Pinpoint the cell where the given text exists, returning its [x, y] midpoint coordinate. 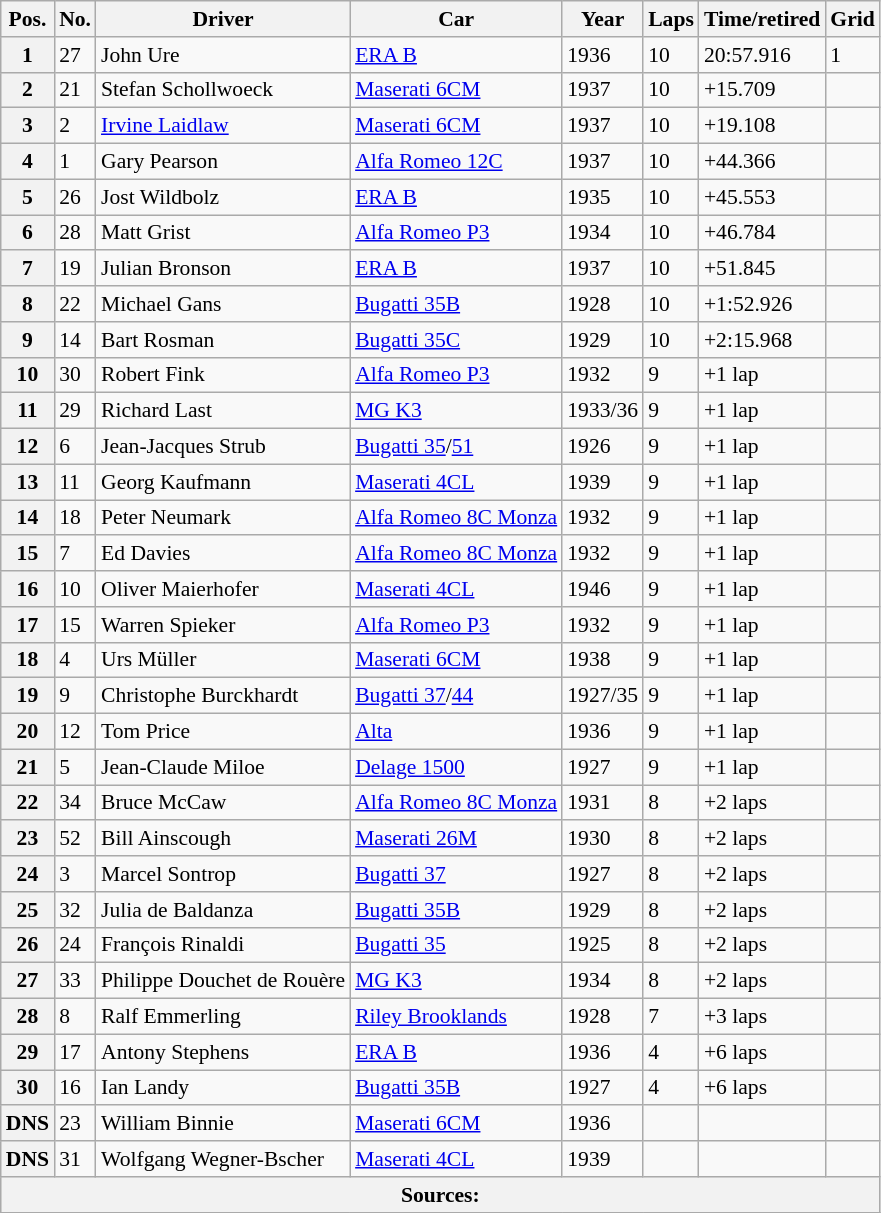
Oliver Maierhofer [223, 589]
Driver [223, 19]
Alta [456, 732]
1930 [602, 839]
Alfa Romeo 12C [456, 162]
13 [28, 482]
1935 [602, 197]
Richard Last [223, 411]
Peter Neumark [223, 518]
32 [75, 910]
Philippe Douchet de Rouère [223, 981]
Car [456, 19]
Pos. [28, 19]
52 [75, 839]
1933/36 [602, 411]
Matt Grist [223, 233]
Gary Pearson [223, 162]
Bugatti 35C [456, 340]
Sources: [440, 1195]
+51.845 [762, 269]
+19.108 [762, 126]
+46.784 [762, 233]
William Binnie [223, 1124]
Time/retired [762, 19]
Jost Wildbolz [223, 197]
31 [75, 1159]
Michael Gans [223, 304]
Tom Price [223, 732]
1931 [602, 803]
Grid [852, 19]
Marcel Sontrop [223, 874]
Antony Stephens [223, 1052]
Laps [671, 19]
Bill Ainscough [223, 839]
Delage 1500 [456, 767]
1946 [602, 589]
Ian Landy [223, 1088]
1925 [602, 945]
Bart Rosman [223, 340]
20:57.916 [762, 55]
Bruce McCaw [223, 803]
+2:15.968 [762, 340]
Ralf Emmerling [223, 1017]
François Rinaldi [223, 945]
Bugatti 35/51 [456, 447]
Robert Fink [223, 375]
John Ure [223, 55]
Christophe Burckhardt [223, 696]
Ed Davies [223, 554]
Jean-Jacques Strub [223, 447]
Stefan Schollwoeck [223, 90]
33 [75, 981]
Bugatti 37 [456, 874]
+45.553 [762, 197]
No. [75, 19]
Bugatti 37/44 [456, 696]
Irvine Laidlaw [223, 126]
Urs Müller [223, 660]
1938 [602, 660]
Riley Brooklands [456, 1017]
Warren Spieker [223, 625]
Year [602, 19]
Georg Kaufmann [223, 482]
1926 [602, 447]
+1:52.926 [762, 304]
25 [28, 910]
Julia de Baldanza [223, 910]
1927/35 [602, 696]
+15.709 [762, 90]
34 [75, 803]
Wolfgang Wegner-Bscher [223, 1159]
Bugatti 35 [456, 945]
+44.366 [762, 162]
Jean-Claude Miloe [223, 767]
Julian Bronson [223, 269]
Maserati 26M [456, 839]
20 [28, 732]
+3 laps [762, 1017]
